Scan for the cell matching the given text and deliver its (x, y) coordinate at center. 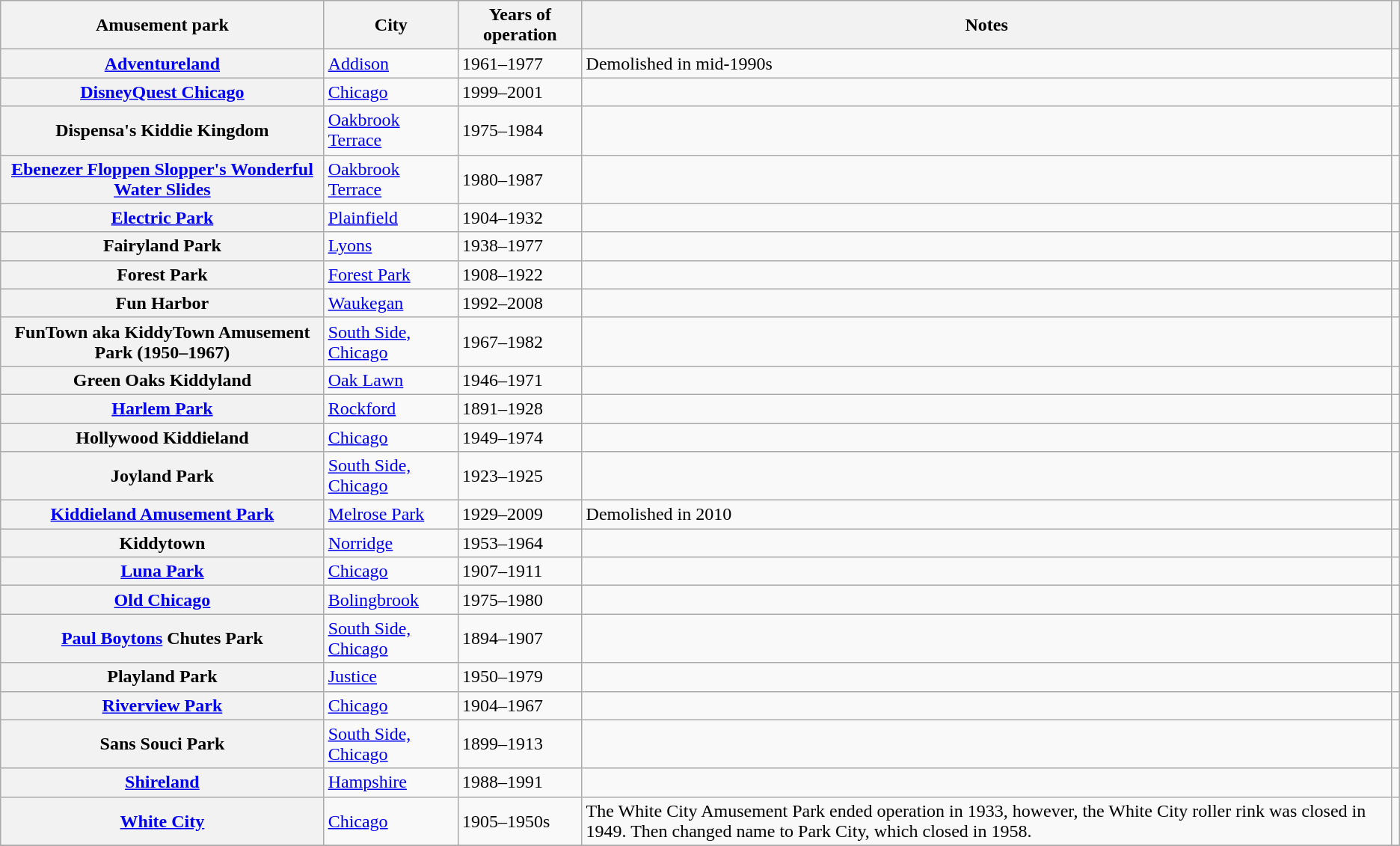
Harlem Park (162, 408)
1938–1977 (521, 246)
Melrose Park (390, 515)
Fun Harbor (162, 303)
1904–1932 (521, 218)
Old Chicago (162, 600)
Oak Lawn (390, 380)
Bolingbrook (390, 600)
Sans Souci Park (162, 744)
Riverview Park (162, 705)
Shireland (162, 782)
Notes (986, 25)
Playland Park (162, 677)
1946–1971 (521, 380)
1953–1964 (521, 543)
Luna Park (162, 571)
Amusement park (162, 25)
Lyons (390, 246)
Joyland Park (162, 476)
City (390, 25)
1980–1987 (521, 180)
White City (162, 821)
1891–1928 (521, 408)
Dispensa's Kiddie Kingdom (162, 130)
1950–1979 (521, 677)
Adventureland (162, 64)
1904–1967 (521, 705)
Kiddytown (162, 543)
Ebenezer Floppen Slopper's Wonderful Water Slides (162, 180)
Norridge (390, 543)
1949–1974 (521, 438)
Demolished in 2010 (986, 515)
1992–2008 (521, 303)
Hollywood Kiddieland (162, 438)
Addison (390, 64)
Hampshire (390, 782)
1961–1977 (521, 64)
Rockford (390, 408)
DisneyQuest Chicago (162, 92)
1999–2001 (521, 92)
FunTown aka KiddyTown Amusement Park (1950–1967) (162, 341)
1988–1991 (521, 782)
Years of operation (521, 25)
Kiddieland Amusement Park (162, 515)
1894–1907 (521, 639)
Paul Boytons Chutes Park (162, 639)
Waukegan (390, 303)
Electric Park (162, 218)
1967–1982 (521, 341)
1975–1984 (521, 130)
1899–1913 (521, 744)
Demolished in mid-1990s (986, 64)
1975–1980 (521, 600)
Green Oaks Kiddyland (162, 380)
1905–1950s (521, 821)
Plainfield (390, 218)
Justice (390, 677)
1908–1922 (521, 275)
1929–2009 (521, 515)
1907–1911 (521, 571)
Fairyland Park (162, 246)
1923–1925 (521, 476)
